Output the [x, y] coordinate of the center of the cell containing the given text.  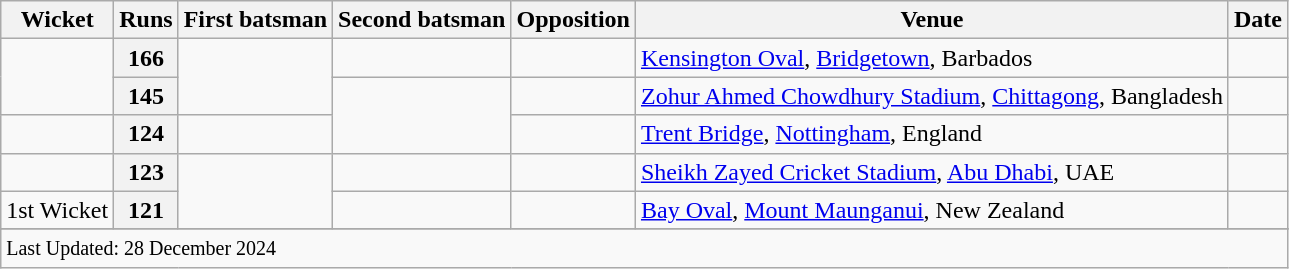
First batsman [255, 20]
166 [146, 58]
Last Updated: 28 December 2024 [644, 248]
Date [1258, 20]
Sheikh Zayed Cricket Stadium, Abu Dhabi, UAE [932, 172]
Bay Oval, Mount Maunganui, New Zealand [932, 210]
Kensington Oval, Bridgetown, Barbados [932, 58]
Trent Bridge, Nottingham, England [932, 134]
121 [146, 210]
1st Wicket [58, 210]
124 [146, 134]
Second batsman [422, 20]
Wicket [58, 20]
145 [146, 96]
Venue [932, 20]
123 [146, 172]
Runs [146, 20]
Opposition [573, 20]
Zohur Ahmed Chowdhury Stadium, Chittagong, Bangladesh [932, 96]
